Locate the cell with the specified text and output its [x, y] center coordinate. 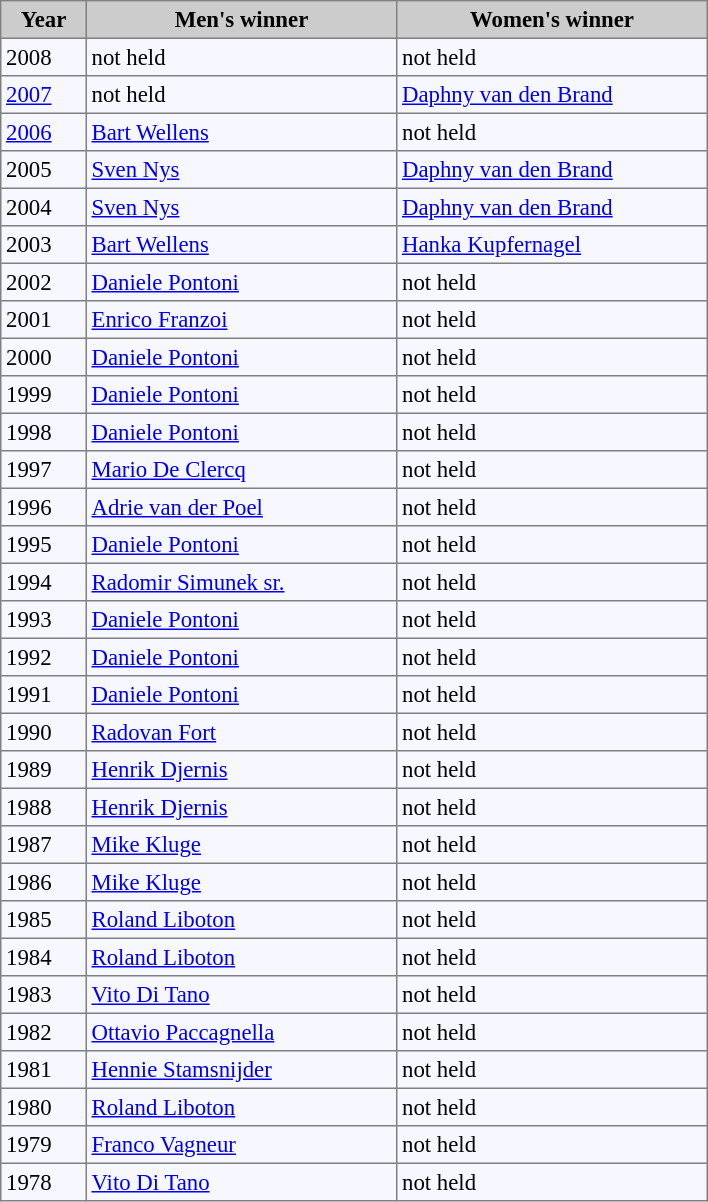
1979 [44, 1145]
2000 [44, 357]
1994 [44, 582]
2005 [44, 170]
2002 [44, 282]
1993 [44, 620]
Year [44, 20]
1997 [44, 470]
Men's winner [241, 20]
Adrie van der Poel [241, 507]
1998 [44, 432]
1989 [44, 770]
1988 [44, 807]
2001 [44, 320]
1995 [44, 545]
2007 [44, 95]
1999 [44, 395]
Ottavio Paccagnella [241, 1032]
1985 [44, 920]
Hanka Kupfernagel [552, 245]
1978 [44, 1182]
1986 [44, 882]
1996 [44, 507]
1984 [44, 957]
1987 [44, 845]
1982 [44, 1032]
1990 [44, 732]
Enrico Franzoi [241, 320]
Franco Vagneur [241, 1145]
Radomir Simunek sr. [241, 582]
2008 [44, 57]
Women's winner [552, 20]
Mario De Clercq [241, 470]
1983 [44, 995]
Hennie Stamsnijder [241, 1070]
1991 [44, 695]
Radovan Fort [241, 732]
2004 [44, 207]
1981 [44, 1070]
1992 [44, 657]
1980 [44, 1107]
2003 [44, 245]
2006 [44, 132]
